Identify which cell holds the provided text, then report its (X, Y) central coordinate. 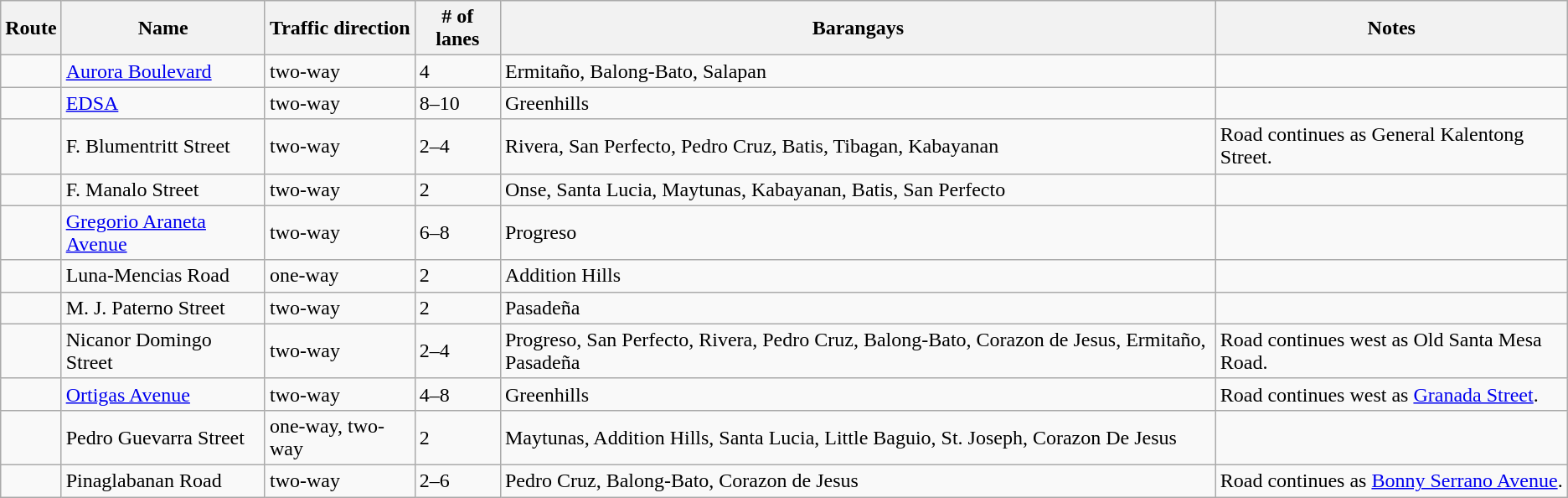
one-way, two-way (340, 438)
Gregorio Araneta Avenue (162, 233)
Luna-Mencias Road (162, 276)
F. Blumentritt Street (162, 146)
Pasadeña (858, 308)
Traffic direction (340, 29)
6–8 (457, 233)
Addition Hills (858, 276)
Onse, Santa Lucia, Maytunas, Kabayanan, Batis, San Perfecto (858, 189)
Pedro Cruz, Balong-Bato, Corazon de Jesus (858, 480)
M. J. Paterno Street (162, 308)
Nicanor Domingo Street (162, 350)
4–8 (457, 394)
one-way (340, 276)
Pedro Guevarra Street (162, 438)
Progreso, San Perfecto, Rivera, Pedro Cruz, Balong-Bato, Corazon de Jesus, Ermitaño, Pasadeña (858, 350)
Road continues west as Granada Street. (1391, 394)
Name (162, 29)
Pinaglabanan Road (162, 480)
Aurora Boulevard (162, 71)
Progreso (858, 233)
Road continues as Bonny Serrano Avenue. (1391, 480)
Ortigas Avenue (162, 394)
Road continues as General Kalentong Street. (1391, 146)
2–6 (457, 480)
4 (457, 71)
Rivera, San Perfecto, Pedro Cruz, Batis, Tibagan, Kabayanan (858, 146)
F. Manalo Street (162, 189)
Route (31, 29)
Maytunas, Addition Hills, Santa Lucia, Little Baguio, St. Joseph, Corazon De Jesus (858, 438)
Barangays (858, 29)
EDSA (162, 103)
Notes (1391, 29)
# of lanes (457, 29)
Ermitaño, Balong-Bato, Salapan (858, 71)
Road continues west as Old Santa Mesa Road. (1391, 350)
8–10 (457, 103)
